Locate the cell with the specified text and output its (x, y) center coordinate. 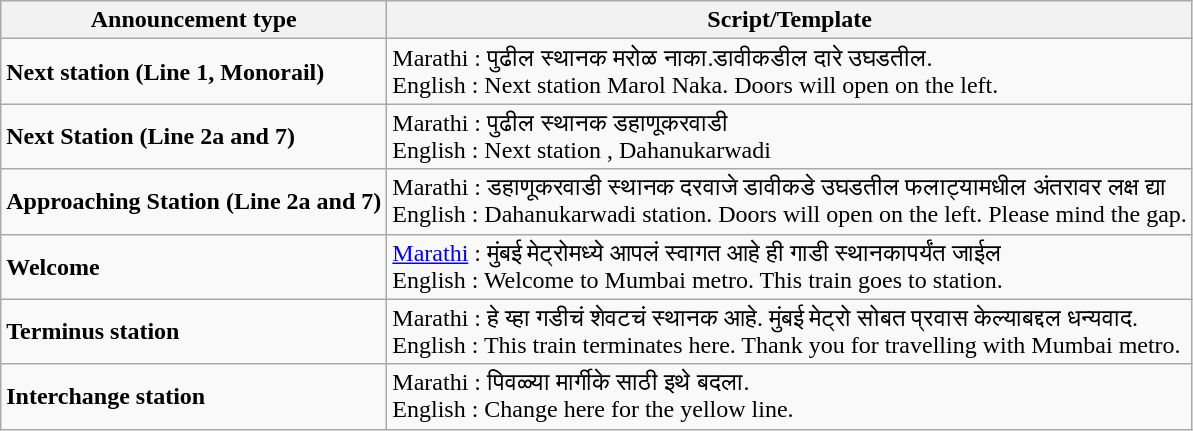
Interchange station (194, 396)
Script/Template (790, 20)
Next Station (Line 2a and 7) (194, 136)
Marathi : पुढील स्थानक मरोळ नाका.डावीकडील दारे उघडतील.English : Next station Marol Naka. Doors will open on the left. (790, 72)
Marathi : पुढील स्थानक डहाणूकरवाडीEnglish : Next station , Dahanukarwadi (790, 136)
Marathi : मुंबई मेट्रोमध्ये आपलं स्वागत आहे ही गाडी स्थानकापर्यंत जाईलEnglish : Welcome to Mumbai metro. This train goes to station. (790, 266)
Next station (Line 1, Monorail) (194, 72)
Welcome (194, 266)
Terminus station (194, 332)
Marathi : पिवळ्या मार्गीके साठी इथे बदला.English : Change here for the yellow line. (790, 396)
Approaching Station (Line 2a and 7) (194, 202)
Announcement type (194, 20)
